Detect which cell encompasses the target text, then output its (x, y) center coordinate. 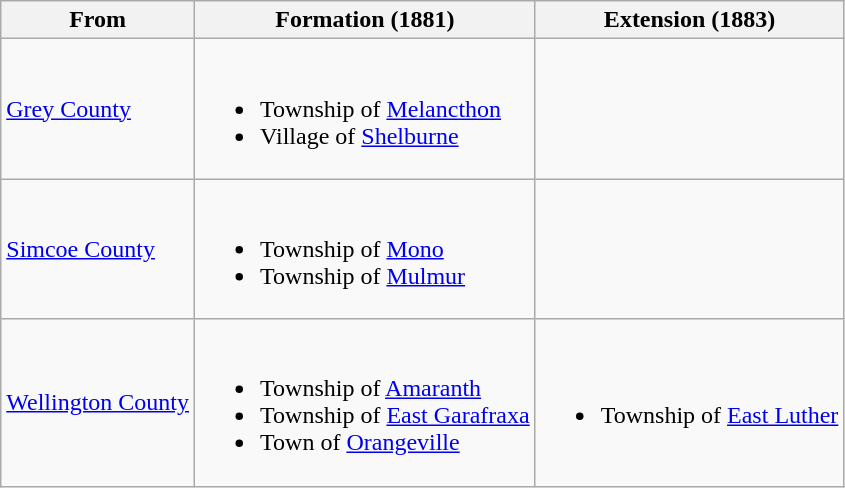
Township of AmaranthTownship of East GarafraxaTown of Orangeville (366, 402)
Extension (1883) (690, 20)
Township of MelancthonVillage of Shelburne (366, 109)
Simcoe County (98, 249)
Formation (1881) (366, 20)
Township of MonoTownship of Mulmur (366, 249)
Township of East Luther (690, 402)
Grey County (98, 109)
From (98, 20)
Wellington County (98, 402)
